Find where the given text appears and provide that cell's center as (X, Y) coordinate. 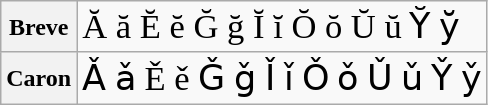
Breve (39, 27)
Caron (39, 78)
Ă ă Ĕ ĕ Ğ ğ Ĭ ĭ Ŏ ŏ Ŭ ŭ Y̆ y̆ (282, 27)
Ǎ ǎ Ě ě Ǧ ǧ Ǐ ǐ Ǒ ǒ Ǔ ǔ Y̌ y̌ (282, 78)
